Capture the cell that displays the provided text and extract its (X, Y) central coordinate. 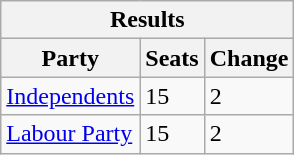
Change (249, 58)
Labour Party (70, 134)
Independents (70, 96)
Seats (172, 58)
Results (148, 20)
Party (70, 58)
